Capture the cell that displays the provided text and extract its [X, Y] central coordinate. 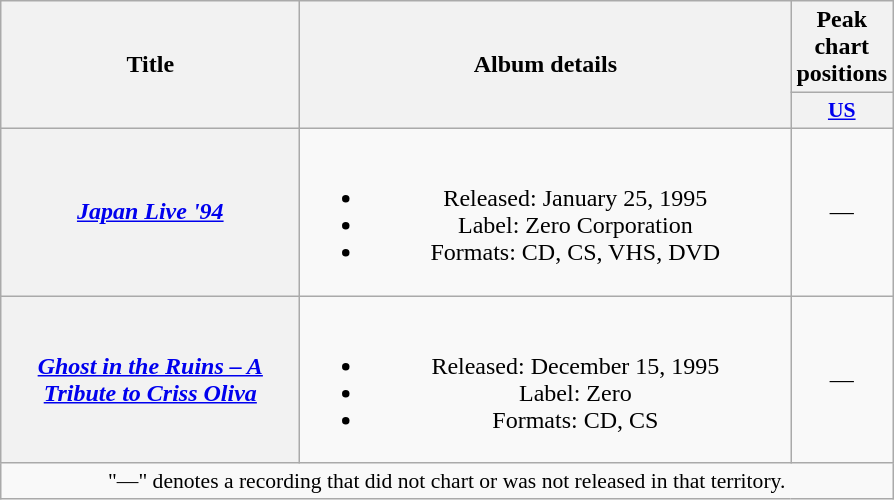
Title [150, 65]
Japan Live '94 [150, 212]
US [842, 111]
Peak chart positions [842, 47]
"—" denotes a recording that did not chart or was not released in that territory. [447, 481]
Released: December 15, 1995Label: ZeroFormats: CD, CS [546, 380]
Album details [546, 65]
Released: January 25, 1995Label: Zero CorporationFormats: CD, CS, VHS, DVD [546, 212]
Ghost in the Ruins – A Tribute to Criss Oliva [150, 380]
